Find where the given text appears and provide that cell's center as [X, Y] coordinate. 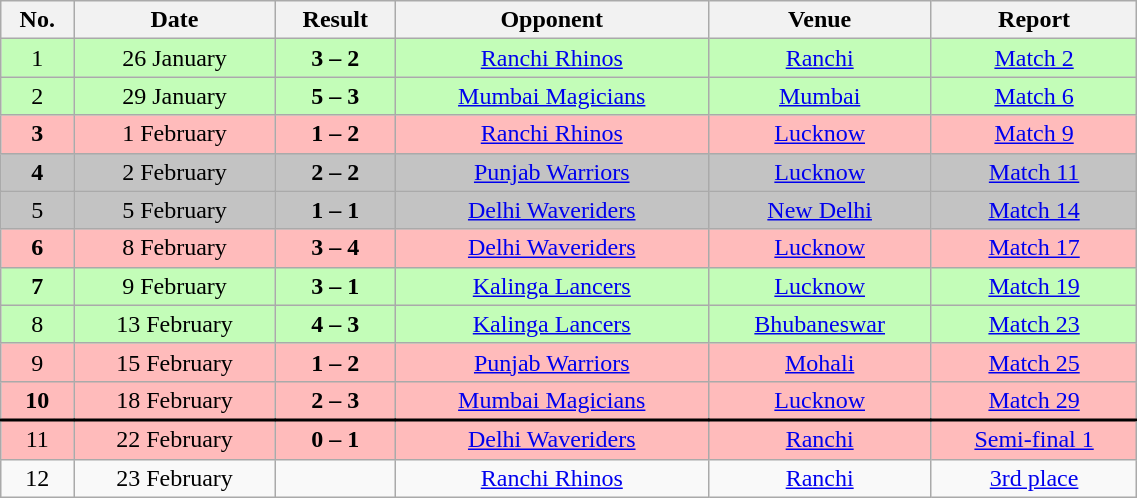
5 February [174, 210]
13 February [174, 324]
Match 14 [1034, 210]
Opponent [552, 20]
Match 2 [1034, 58]
Report [1034, 20]
3 – 2 [335, 58]
Bhubaneswar [820, 324]
6 [38, 248]
9 February [174, 286]
Match 29 [1034, 400]
3rd place [1034, 478]
22 February [174, 440]
23 February [174, 478]
8 [38, 324]
Venue [820, 20]
3 [38, 134]
12 [38, 478]
2 – 3 [335, 400]
15 February [174, 362]
Semi-final 1 [1034, 440]
26 January [174, 58]
Match 25 [1034, 362]
Result [335, 20]
Match 6 [1034, 96]
Match 11 [1034, 172]
Date [174, 20]
11 [38, 440]
Mumbai [820, 96]
New Delhi [820, 210]
2 [38, 96]
4 [38, 172]
0 – 1 [335, 440]
Match 17 [1034, 248]
2 – 2 [335, 172]
5 [38, 210]
8 February [174, 248]
No. [38, 20]
1 [38, 58]
Mohali [820, 362]
1 February [174, 134]
18 February [174, 400]
2 February [174, 172]
Match 9 [1034, 134]
Match 23 [1034, 324]
4 – 3 [335, 324]
29 January [174, 96]
5 – 3 [335, 96]
10 [38, 400]
1 – 1 [335, 210]
3 – 1 [335, 286]
Match 19 [1034, 286]
3 – 4 [335, 248]
9 [38, 362]
7 [38, 286]
